Find where the given text appears and provide that cell's center as [X, Y] coordinate. 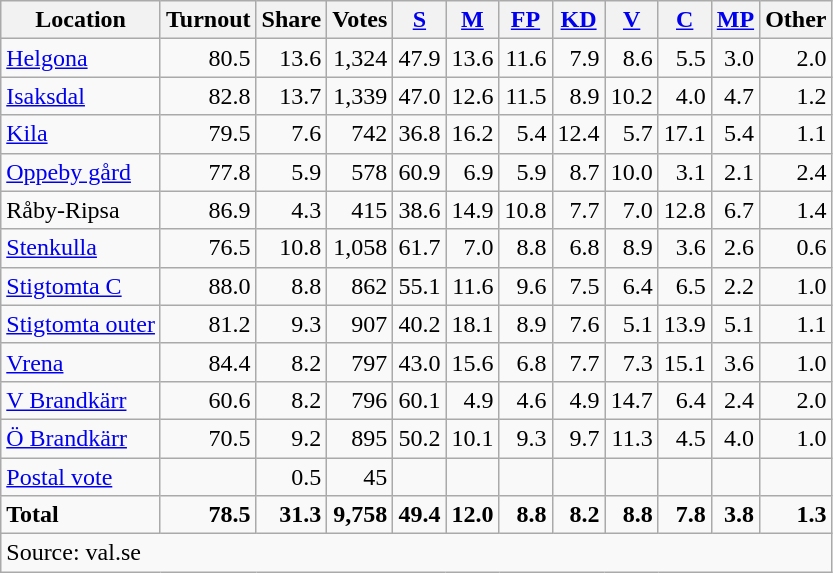
578 [360, 172]
40.2 [420, 324]
7.8 [684, 515]
2.6 [735, 248]
Isaksdal [81, 96]
796 [360, 400]
862 [360, 286]
12.0 [472, 515]
79.5 [208, 134]
KD [578, 20]
0.6 [796, 248]
7.3 [632, 362]
Ö Brandkärr [81, 438]
M [472, 20]
1,058 [360, 248]
49.4 [420, 515]
797 [360, 362]
C [684, 20]
Stigtomta C [81, 286]
10.2 [632, 96]
60.1 [420, 400]
Stigtomta outer [81, 324]
6.9 [472, 172]
3.8 [735, 515]
Råby-Ripsa [81, 210]
12.4 [578, 134]
16.2 [472, 134]
81.2 [208, 324]
18.1 [472, 324]
12.6 [472, 96]
4.5 [684, 438]
3.0 [735, 58]
47.9 [420, 58]
1.2 [796, 96]
Helgona [81, 58]
6.5 [684, 286]
Postal vote [81, 477]
80.5 [208, 58]
38.6 [420, 210]
Stenkulla [81, 248]
13.9 [684, 324]
31.3 [292, 515]
10.0 [632, 172]
70.5 [208, 438]
84.4 [208, 362]
43.0 [420, 362]
895 [360, 438]
FP [526, 20]
1,324 [360, 58]
3.1 [684, 172]
76.5 [208, 248]
4.3 [292, 210]
0.5 [292, 477]
9.7 [578, 438]
415 [360, 210]
12.8 [684, 210]
V [632, 20]
Location [81, 20]
Source: val.se [416, 553]
S [420, 20]
5.5 [684, 58]
Kila [81, 134]
15.1 [684, 362]
Share [292, 20]
88.0 [208, 286]
47.0 [420, 96]
13.7 [292, 96]
5.7 [632, 134]
Vrena [81, 362]
Other [796, 20]
V Brandkärr [81, 400]
907 [360, 324]
11.5 [526, 96]
Turnout [208, 20]
78.5 [208, 515]
9,758 [360, 515]
36.8 [420, 134]
2.1 [735, 172]
86.9 [208, 210]
11.3 [632, 438]
7.9 [578, 58]
50.2 [420, 438]
1.3 [796, 515]
15.6 [472, 362]
6.7 [735, 210]
14.9 [472, 210]
60.6 [208, 400]
17.1 [684, 134]
8.6 [632, 58]
742 [360, 134]
7.5 [578, 286]
2.2 [735, 286]
Oppeby gård [81, 172]
14.7 [632, 400]
4.7 [735, 96]
9.6 [526, 286]
60.9 [420, 172]
Total [81, 515]
1.4 [796, 210]
MP [735, 20]
61.7 [420, 248]
55.1 [420, 286]
Votes [360, 20]
10.1 [472, 438]
82.8 [208, 96]
8.7 [578, 172]
77.8 [208, 172]
9.2 [292, 438]
45 [360, 477]
1,339 [360, 96]
4.6 [526, 400]
